Provide the (x, y) coordinate of the cell's center where the given text is located.  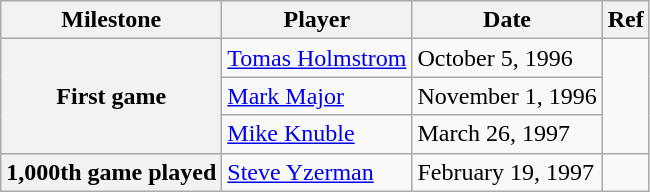
Date (507, 20)
October 5, 1996 (507, 58)
First game (112, 96)
Player (317, 20)
Tomas Holmstrom (317, 58)
1,000th game played (112, 172)
February 19, 1997 (507, 172)
Steve Yzerman (317, 172)
Mike Knuble (317, 134)
Mark Major (317, 96)
Ref (626, 20)
Milestone (112, 20)
November 1, 1996 (507, 96)
March 26, 1997 (507, 134)
